Return the [X, Y] coordinate for the center point of the cell that contains the specified text.  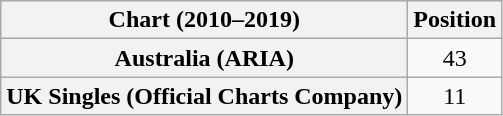
43 [455, 58]
Australia (ARIA) [204, 58]
Position [455, 20]
UK Singles (Official Charts Company) [204, 96]
Chart (2010–2019) [204, 20]
11 [455, 96]
